Return [x, y] of the center of cell containing provided text 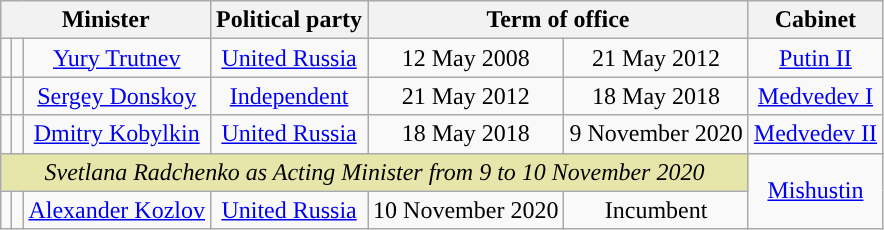
Svetlana Radchenko as Acting Minister from 9 to 10 November 2020 [375, 172]
Yury Trutnev [117, 58]
Incumbent [656, 210]
Alexander Kozlov [117, 210]
Dmitry Kobylkin [117, 134]
Term of office [558, 20]
Mishustin [815, 191]
Medvedev I [815, 96]
10 November 2020 [466, 210]
Cabinet [815, 20]
9 November 2020 [656, 134]
Independent [290, 96]
Putin II [815, 58]
Sergey Donskoy [117, 96]
Political party [290, 20]
Minister [106, 20]
12 May 2008 [466, 58]
Medvedev II [815, 134]
